Pinpoint the cell where the given text exists, returning its (x, y) midpoint coordinate. 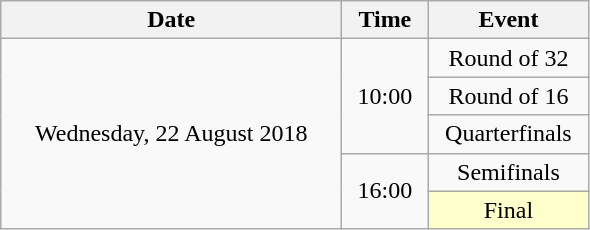
Semifinals (508, 172)
Wednesday, 22 August 2018 (172, 134)
16:00 (385, 191)
Round of 16 (508, 96)
Round of 32 (508, 58)
Date (172, 20)
10:00 (385, 96)
Event (508, 20)
Final (508, 210)
Time (385, 20)
Quarterfinals (508, 134)
